Provide the [X, Y] coordinate of the cell's center where the given text is located.  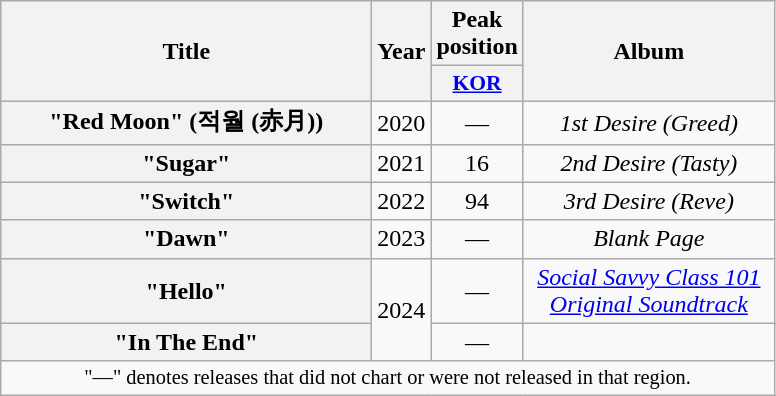
1st Desire (Greed) [648, 122]
Blank Page [648, 239]
2021 [402, 163]
"In The End" [186, 342]
Year [402, 52]
Album [648, 52]
2024 [402, 310]
2nd Desire (Tasty) [648, 163]
Social Savvy Class 101 Original Soundtrack [648, 290]
94 [477, 201]
KOR [477, 84]
Title [186, 52]
3rd Desire (Reve) [648, 201]
2023 [402, 239]
"Hello" [186, 290]
"Red Moon" (적월 (赤月)) [186, 122]
Peak position [477, 34]
2020 [402, 122]
"Switch" [186, 201]
2022 [402, 201]
"Dawn" [186, 239]
"—" denotes releases that did not chart or were not released in that region. [388, 378]
16 [477, 163]
"Sugar" [186, 163]
